Extract the [X, Y] coordinate from the center of the cell holding the provided text.  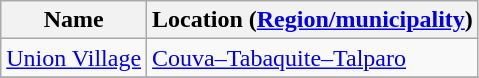
Name [74, 20]
Union Village [74, 58]
Couva–Tabaquite–Talparo [313, 58]
Location (Region/municipality) [313, 20]
